Provide the (X, Y) coordinate of the cell's center where the given text is located.  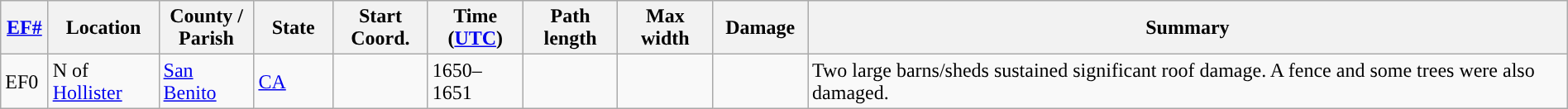
EF0 (25, 81)
Damage (761, 28)
EF# (25, 28)
Max width (665, 28)
1650–1651 (475, 81)
Time (UTC) (475, 28)
County / Parish (207, 28)
San Benito (207, 81)
State (294, 28)
N of Hollister (103, 81)
Two large barns/sheds sustained significant roof damage. A fence and some trees were also damaged. (1188, 81)
Start Coord. (380, 28)
Summary (1188, 28)
CA (294, 81)
Location (103, 28)
Path length (571, 28)
